Locate the cell with the specified text and output its (X, Y) center coordinate. 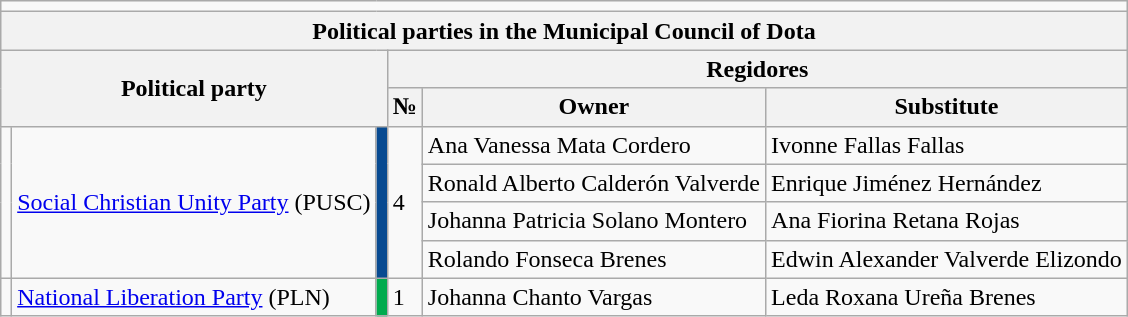
Substitute (947, 107)
Johanna Patricia Solano Montero (594, 221)
Regidores (757, 69)
1 (404, 297)
Rolando Fonseca Brenes (594, 259)
Ana Fiorina Retana Rojas (947, 221)
Enrique Jiménez Hernández (947, 183)
Ronald Alberto Calderón Valverde (594, 183)
Ana Vanessa Mata Cordero (594, 145)
Edwin Alexander Valverde Elizondo (947, 259)
Ivonne Fallas Fallas (947, 145)
№ (404, 107)
Political party (194, 88)
Owner (594, 107)
Political parties in the Municipal Council of Dota (564, 31)
Leda Roxana Ureña Brenes (947, 297)
Johanna Chanto Vargas (594, 297)
National Liberation Party (PLN) (194, 297)
4 (404, 202)
Social Christian Unity Party (PUSC) (194, 202)
